Return (x, y) of the center of cell containing provided text 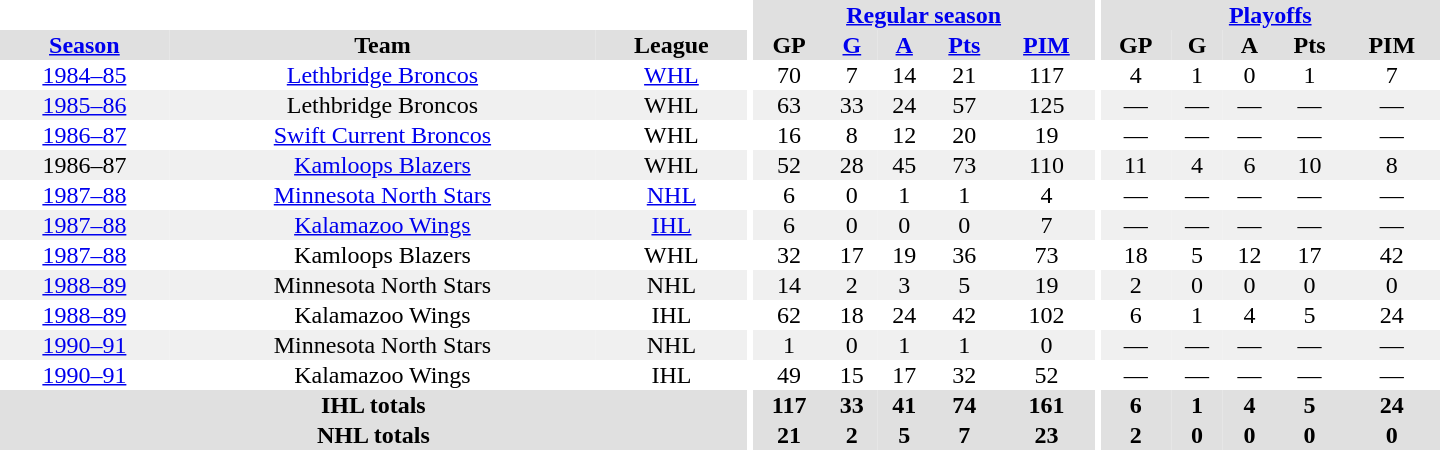
125 (1046, 105)
Regular season (924, 15)
74 (964, 405)
23 (1046, 435)
161 (1046, 405)
36 (964, 255)
NHL totals (374, 435)
Team (382, 45)
63 (790, 105)
28 (852, 165)
41 (904, 405)
110 (1046, 165)
70 (790, 75)
102 (1046, 315)
49 (790, 375)
IHL totals (374, 405)
Playoffs (1270, 15)
11 (1135, 165)
League (672, 45)
1985–86 (84, 105)
10 (1310, 165)
3 (904, 285)
62 (790, 315)
45 (904, 165)
16 (790, 135)
Swift Current Broncos (382, 135)
57 (964, 105)
15 (852, 375)
1984–85 (84, 75)
20 (964, 135)
Season (84, 45)
